Provide the [x, y] coordinate of the cell's center where the given text is located.  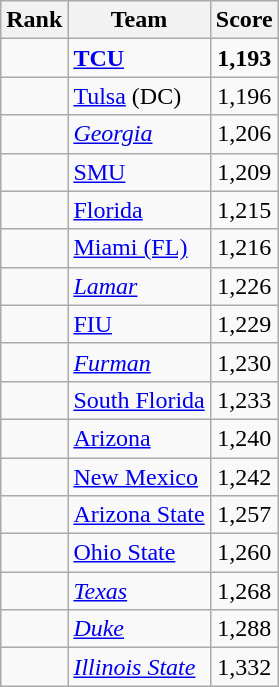
Lamar [139, 286]
Furman [139, 362]
New Mexico [139, 477]
1,230 [244, 362]
TCU [139, 58]
Score [244, 20]
1,233 [244, 400]
1,226 [244, 286]
Illinois State [139, 667]
1,193 [244, 58]
1,332 [244, 667]
South Florida [139, 400]
Arizona State [139, 515]
Ohio State [139, 553]
Rank [34, 20]
Arizona [139, 438]
1,229 [244, 324]
Miami (FL) [139, 248]
Duke [139, 629]
SMU [139, 172]
1,268 [244, 591]
Tulsa (DC) [139, 96]
1,216 [244, 248]
1,288 [244, 629]
Georgia [139, 134]
1,209 [244, 172]
Team [139, 20]
1,206 [244, 134]
FIU [139, 324]
1,242 [244, 477]
1,240 [244, 438]
1,257 [244, 515]
Texas [139, 591]
1,260 [244, 553]
1,215 [244, 210]
1,196 [244, 96]
Florida [139, 210]
